Determine the (X, Y) coordinate at the center of the cell enclosing the given text.  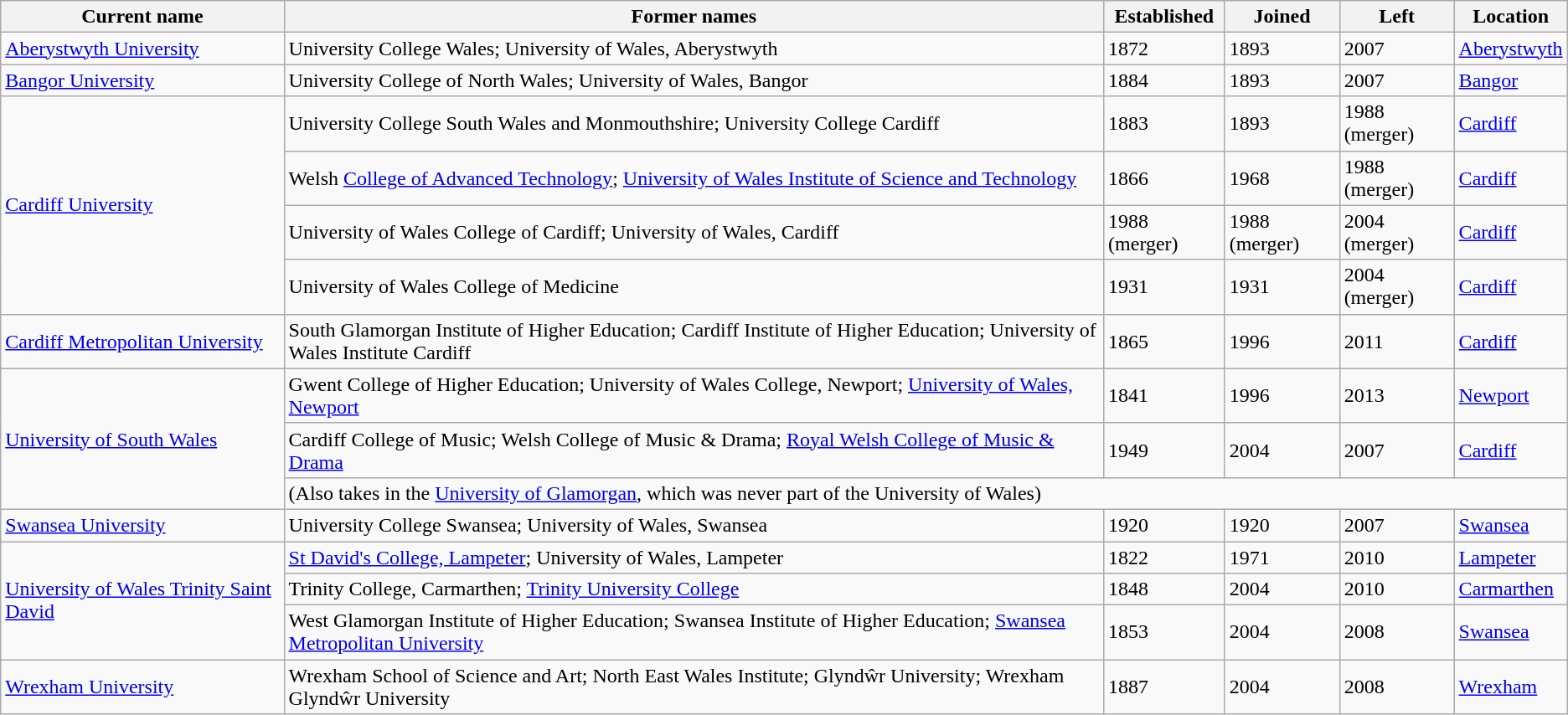
Left (1397, 17)
Swansea University (142, 525)
1872 (1164, 49)
Former names (694, 17)
Welsh College of Advanced Technology; University of Wales Institute of Science and Technology (694, 177)
Location (1511, 17)
Wrexham University (142, 687)
1887 (1164, 687)
Aberystwyth (1511, 49)
Cardiff Metropolitan University (142, 342)
South Glamorgan Institute of Higher Education; Cardiff Institute of Higher Education; University of Wales Institute Cardiff (694, 342)
West Glamorgan Institute of Higher Education; Swansea Institute of Higher Education; Swansea Metropolitan University (694, 633)
University College Swansea; University of Wales, Swansea (694, 525)
1971 (1282, 557)
St David's College, Lampeter; University of Wales, Lampeter (694, 557)
1848 (1164, 589)
Cardiff College of Music; Welsh College of Music & Drama; Royal Welsh College of Music & Drama (694, 450)
Carmarthen (1511, 589)
Newport (1511, 395)
Wrexham (1511, 687)
Lampeter (1511, 557)
1883 (1164, 124)
Cardiff University (142, 205)
1841 (1164, 395)
1822 (1164, 557)
University of Wales College of Medicine (694, 286)
1865 (1164, 342)
University College South Wales and Monmouthshire; University College Cardiff (694, 124)
1866 (1164, 177)
Bangor (1511, 80)
University College of North Wales; University of Wales, Bangor (694, 80)
1949 (1164, 450)
University of Wales Trinity Saint David (142, 599)
Trinity College, Carmarthen; Trinity University College (694, 589)
Wrexham School of Science and Art; North East Wales Institute; Glyndŵr University; Wrexham Glyndŵr University (694, 687)
2013 (1397, 395)
University of Wales College of Cardiff; University of Wales, Cardiff (694, 233)
1884 (1164, 80)
1853 (1164, 633)
Established (1164, 17)
(Also takes in the University of Glamorgan, which was never part of the University of Wales) (926, 493)
Aberystwyth University (142, 49)
2011 (1397, 342)
1968 (1282, 177)
Bangor University (142, 80)
University College Wales; University of Wales, Aberystwyth (694, 49)
Gwent College of Higher Education; University of Wales College, Newport; University of Wales, Newport (694, 395)
Current name (142, 17)
Joined (1282, 17)
University of South Wales (142, 439)
